Identify which cell holds the provided text, then report its (x, y) central coordinate. 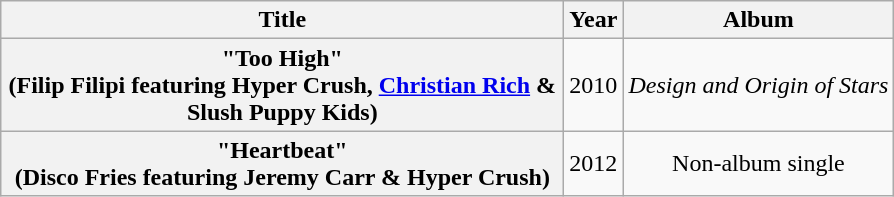
"Heartbeat"(Disco Fries featuring Jeremy Carr & Hyper Crush) (282, 164)
Non-album single (758, 164)
"Too High"(Filip Filipi featuring Hyper Crush, Christian Rich & Slush Puppy Kids) (282, 85)
Design and Origin of Stars (758, 85)
2012 (594, 164)
Title (282, 20)
2010 (594, 85)
Year (594, 20)
Album (758, 20)
